From the cell containing the given text, extract its center point as (X, Y) coordinate. 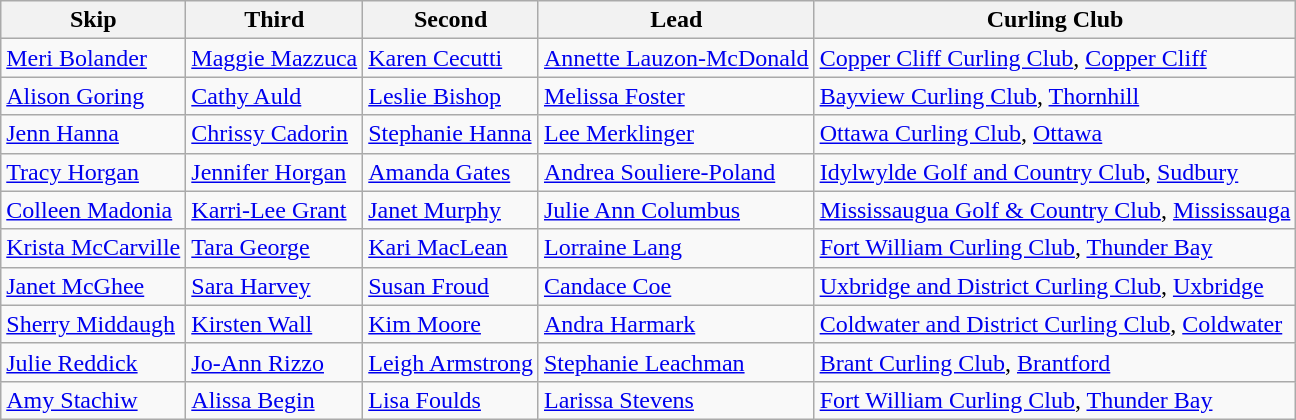
Karri-Lee Grant (274, 210)
Colleen Madonia (94, 210)
Melissa Foster (676, 96)
Lisa Foulds (451, 400)
Annette Lauzon-McDonald (676, 58)
Andrea Souliere-Poland (676, 172)
Kim Moore (451, 324)
Jo-Ann Rizzo (274, 362)
Julie Ann Columbus (676, 210)
Mississaugua Golf & Country Club, Mississauga (1055, 210)
Tara George (274, 248)
Second (451, 20)
Chrissy Cadorin (274, 134)
Skip (94, 20)
Lorraine Lang (676, 248)
Kari MacLean (451, 248)
Lead (676, 20)
Idylwylde Golf and Country Club, Sudbury (1055, 172)
Copper Cliff Curling Club, Copper Cliff (1055, 58)
Candace Coe (676, 286)
Uxbridge and District Curling Club, Uxbridge (1055, 286)
Alison Goring (94, 96)
Leigh Armstrong (451, 362)
Kirsten Wall (274, 324)
Sherry Middaugh (94, 324)
Krista McCarville (94, 248)
Leslie Bishop (451, 96)
Alissa Begin (274, 400)
Amy Stachiw (94, 400)
Coldwater and District Curling Club, Coldwater (1055, 324)
Cathy Auld (274, 96)
Janet McGhee (94, 286)
Brant Curling Club, Brantford (1055, 362)
Karen Cecutti (451, 58)
Curling Club (1055, 20)
Bayview Curling Club, Thornhill (1055, 96)
Jenn Hanna (94, 134)
Jennifer Horgan (274, 172)
Third (274, 20)
Meri Bolander (94, 58)
Maggie Mazzuca (274, 58)
Stephanie Hanna (451, 134)
Lee Merklinger (676, 134)
Amanda Gates (451, 172)
Stephanie Leachman (676, 362)
Janet Murphy (451, 210)
Julie Reddick (94, 362)
Susan Froud (451, 286)
Sara Harvey (274, 286)
Ottawa Curling Club, Ottawa (1055, 134)
Andra Harmark (676, 324)
Larissa Stevens (676, 400)
Tracy Horgan (94, 172)
